From the cell containing the given text, extract its center point as [X, Y] coordinate. 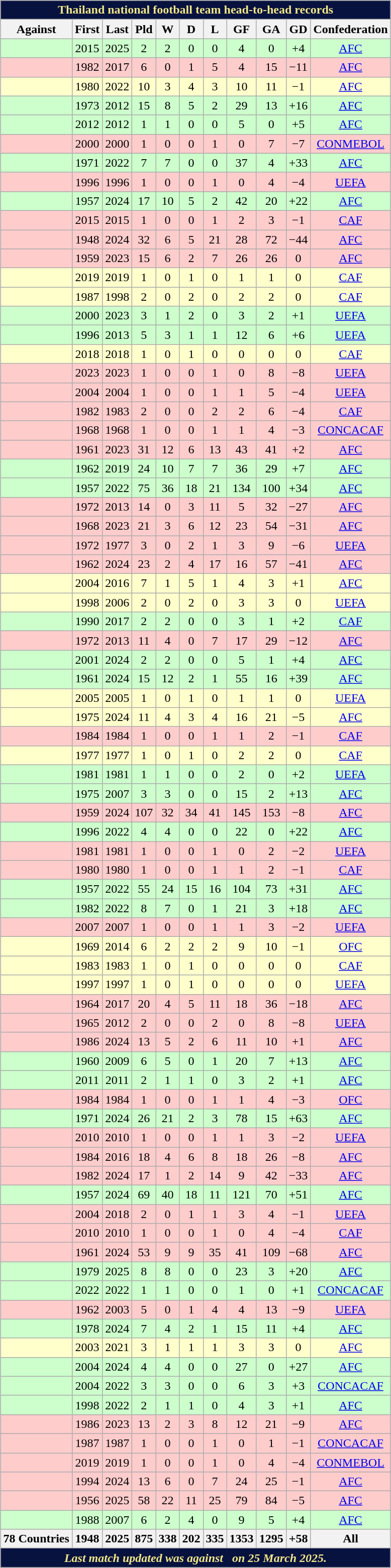
+20 [299, 1271]
−7 [299, 144]
1973 [87, 105]
84 [271, 1501]
104 [241, 889]
−18 [299, 1004]
−11 [299, 67]
53 [144, 1252]
+3 [299, 1386]
2014 [118, 946]
Against [36, 29]
+6 [299, 335]
134 [241, 488]
37 [241, 163]
40 [168, 1195]
2021 [118, 1348]
72 [271, 239]
1956 [87, 1501]
First [87, 29]
27 [241, 1367]
D [191, 29]
L [215, 29]
−6 [299, 545]
31 [144, 449]
Thailand national football team head-to-head records [195, 10]
−27 [299, 507]
75 [144, 488]
Last match updated was against on 25 March 2025. [195, 1558]
145 [241, 812]
34 [191, 812]
69 [144, 1195]
1978 [87, 1329]
153 [271, 812]
70 [271, 1195]
109 [271, 1252]
1965 [87, 1023]
338 [168, 1539]
1994 [87, 1482]
58 [144, 1501]
875 [144, 1539]
57 [271, 564]
−44 [299, 239]
202 [191, 1539]
1979 [87, 1271]
+31 [299, 889]
79 [241, 1501]
W [168, 29]
28 [241, 239]
Last [118, 29]
+7 [299, 468]
121 [241, 1195]
1990 [87, 622]
−31 [299, 526]
+63 [299, 1118]
335 [215, 1539]
All [351, 1539]
35 [215, 1252]
1964 [87, 1004]
73 [271, 889]
43 [241, 449]
−41 [299, 564]
+34 [299, 488]
+58 [299, 1539]
78 [241, 1118]
+51 [299, 1195]
−12 [299, 641]
−33 [299, 1176]
+5 [299, 125]
GA [271, 29]
2009 [118, 1061]
−68 [299, 1252]
+16 [299, 105]
1988 [87, 1520]
107 [144, 812]
1295 [271, 1539]
100 [271, 488]
1969 [87, 946]
Confederation [351, 29]
GF [241, 29]
1353 [241, 1539]
+39 [299, 679]
2006 [118, 602]
Pld [144, 29]
GD [299, 29]
+27 [299, 1367]
2001 [87, 660]
78 Countries [36, 1539]
+33 [299, 163]
54 [271, 526]
1960 [87, 1061]
+18 [299, 908]
